Pinpoint the cell where the given text exists, returning its [x, y] midpoint coordinate. 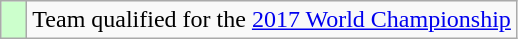
Team qualified for the 2017 World Championship [272, 20]
